Determine the [x, y] coordinate at the center of the cell enclosing the given text.  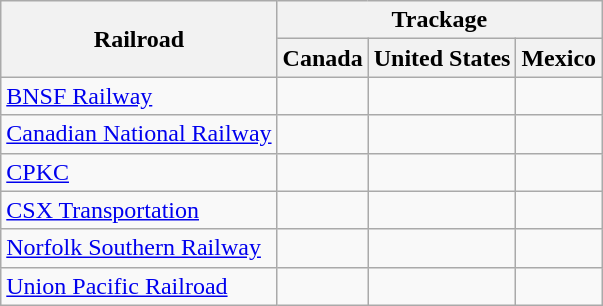
Railroad [139, 39]
Trackage [440, 20]
Mexico [559, 58]
Canada [322, 58]
Union Pacific Railroad [139, 286]
United States [442, 58]
BNSF Railway [139, 96]
Canadian National Railway [139, 134]
CSX Transportation [139, 210]
CPKC [139, 172]
Norfolk Southern Railway [139, 248]
